From the cell containing the given text, extract its center point as (x, y) coordinate. 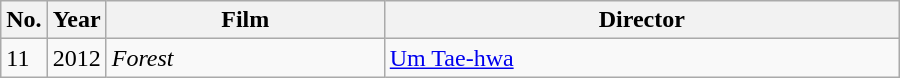
Forest (245, 58)
11 (24, 58)
No. (24, 20)
Director (642, 20)
2012 (76, 58)
Film (245, 20)
Um Tae-hwa (642, 58)
Year (76, 20)
